Search for the cell housing the specified text and yield its [x, y] center coordinate. 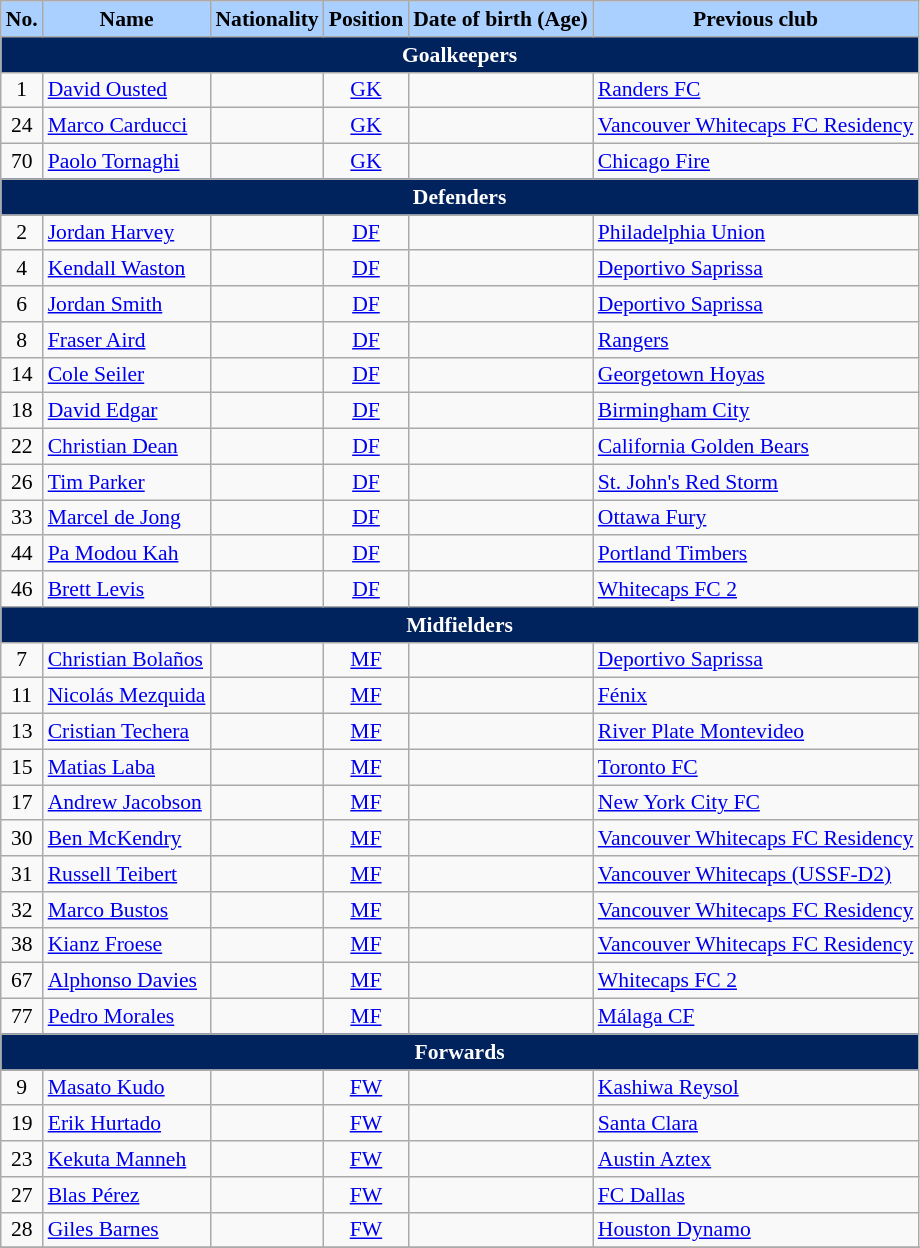
6 [22, 304]
Russell Teibert [127, 874]
Austin Aztex [756, 1159]
Kashiwa Reysol [756, 1088]
13 [22, 732]
26 [22, 482]
Pedro Morales [127, 1017]
David Edgar [127, 411]
8 [22, 340]
4 [22, 269]
Jordan Smith [127, 304]
Málaga CF [756, 1017]
California Golden Bears [756, 447]
St. John's Red Storm [756, 482]
7 [22, 660]
24 [22, 126]
Ottawa Fury [756, 518]
Matias Laba [127, 767]
Position [366, 19]
11 [22, 696]
David Ousted [127, 90]
Blas Pérez [127, 1195]
Portland Timbers [756, 554]
Marco Bustos [127, 910]
2 [22, 233]
Kendall Waston [127, 269]
River Plate Montevideo [756, 732]
28 [22, 1230]
14 [22, 375]
Brett Levis [127, 589]
Cole Seiler [127, 375]
22 [22, 447]
Vancouver Whitecaps (USSF-D2) [756, 874]
No. [22, 19]
Forwards [460, 1052]
Goalkeepers [460, 55]
Erik Hurtado [127, 1124]
FC Dallas [756, 1195]
Midfielders [460, 625]
27 [22, 1195]
15 [22, 767]
Pa Modou Kah [127, 554]
44 [22, 554]
Paolo Tornaghi [127, 162]
Cristian Techera [127, 732]
Kekuta Manneh [127, 1159]
Santa Clara [756, 1124]
Date of birth (Age) [500, 19]
Randers FC [756, 90]
Name [127, 19]
Houston Dynamo [756, 1230]
Alphonso Davies [127, 981]
Chicago Fire [756, 162]
70 [22, 162]
Kianz Froese [127, 945]
Christian Bolaños [127, 660]
18 [22, 411]
Nationality [266, 19]
Toronto FC [756, 767]
Rangers [756, 340]
Philadelphia Union [756, 233]
New York City FC [756, 803]
30 [22, 839]
Tim Parker [127, 482]
Marco Carducci [127, 126]
33 [22, 518]
67 [22, 981]
9 [22, 1088]
1 [22, 90]
17 [22, 803]
Ben McKendry [127, 839]
Fénix [756, 696]
Marcel de Jong [127, 518]
Defenders [460, 197]
46 [22, 589]
Masato Kudo [127, 1088]
Georgetown Hoyas [756, 375]
31 [22, 874]
38 [22, 945]
Previous club [756, 19]
Nicolás Mezquida [127, 696]
19 [22, 1124]
Fraser Aird [127, 340]
Birmingham City [756, 411]
Giles Barnes [127, 1230]
Andrew Jacobson [127, 803]
77 [22, 1017]
Christian Dean [127, 447]
Jordan Harvey [127, 233]
23 [22, 1159]
32 [22, 910]
